Return the (x, y) coordinate for the center point of the cell that contains the specified text.  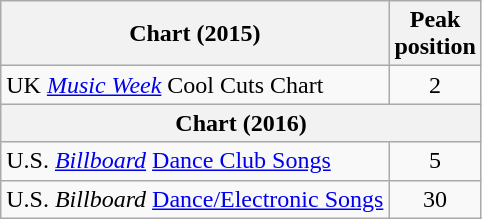
2 (435, 85)
Chart (2016) (242, 123)
Chart (2015) (195, 34)
5 (435, 161)
U.S. Billboard Dance/Electronic Songs (195, 199)
Peakposition (435, 34)
U.S. Billboard Dance Club Songs (195, 161)
UK Music Week Cool Cuts Chart (195, 85)
30 (435, 199)
